Capture the cell that displays the provided text and extract its [X, Y] central coordinate. 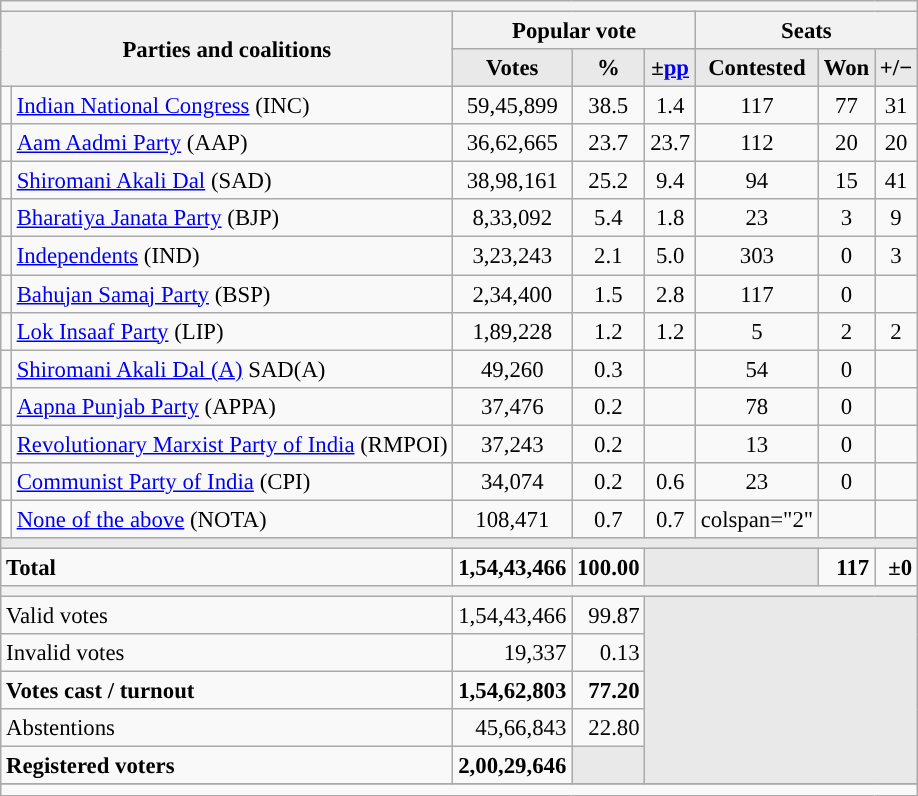
1,54,62,803 [512, 691]
Shiromani Akali Dal (SAD) [232, 181]
Aam Aadmi Party (AAP) [232, 143]
303 [756, 256]
Lok Insaaf Party (LIP) [232, 331]
±pp [670, 68]
0.3 [608, 369]
78 [756, 406]
2.8 [670, 294]
36,62,665 [512, 143]
9 [896, 219]
100.00 [608, 567]
38,98,161 [512, 181]
38.5 [608, 106]
77 [846, 106]
2,34,400 [512, 294]
+/− [896, 68]
Abstentions [227, 728]
Revolutionary Marxist Party of India (RMPOI) [232, 444]
Seats [806, 31]
2,00,29,646 [512, 766]
34,074 [512, 482]
0.13 [608, 653]
15 [846, 181]
8,33,092 [512, 219]
Won [846, 68]
59,45,899 [512, 106]
Communist Party of India (CPI) [232, 482]
94 [756, 181]
54 [756, 369]
108,471 [512, 519]
112 [756, 143]
Votes [512, 68]
0.6 [670, 482]
Registered voters [227, 766]
49,260 [512, 369]
Popular vote [574, 31]
Bahujan Samaj Party (BSP) [232, 294]
31 [896, 106]
37,476 [512, 406]
37,243 [512, 444]
Votes cast / turnout [227, 691]
19,337 [512, 653]
25.2 [608, 181]
±0 [896, 567]
13 [756, 444]
5.4 [608, 219]
Bharatiya Janata Party (BJP) [232, 219]
% [608, 68]
5.0 [670, 256]
22.80 [608, 728]
Indian National Congress (INC) [232, 106]
1,89,228 [512, 331]
1.8 [670, 219]
Independents (IND) [232, 256]
45,66,843 [512, 728]
None of the above (NOTA) [232, 519]
3,23,243 [512, 256]
9.4 [670, 181]
Shiromani Akali Dal (A) SAD(A) [232, 369]
77.20 [608, 691]
1.5 [608, 294]
Total [227, 567]
99.87 [608, 616]
Aapna Punjab Party (APPA) [232, 406]
colspan="2" [756, 519]
Invalid votes [227, 653]
5 [756, 331]
2.1 [608, 256]
1.4 [670, 106]
Valid votes [227, 616]
41 [896, 181]
Contested [756, 68]
Parties and coalitions [227, 50]
